Pinpoint the cell where the given text exists, returning its (x, y) midpoint coordinate. 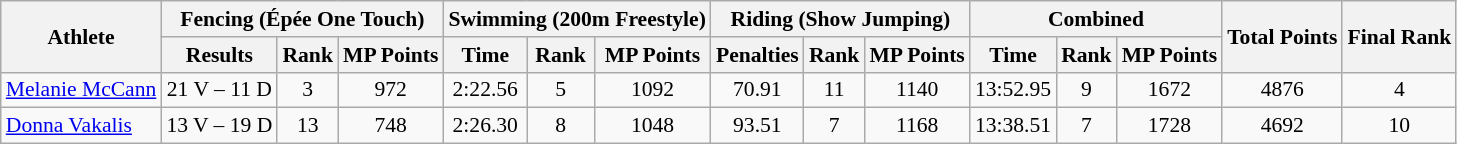
13:38.51 (1013, 126)
Results (219, 55)
4876 (1282, 90)
Total Points (1282, 36)
1048 (652, 126)
70.91 (758, 90)
1672 (1170, 90)
13 V – 19 D (219, 126)
Athlete (82, 36)
Donna Vakalis (82, 126)
9 (1086, 90)
1168 (916, 126)
13:52.95 (1013, 90)
4692 (1282, 126)
Penalties (758, 55)
4 (1399, 90)
Final Rank (1399, 36)
2:22.56 (485, 90)
Melanie McCann (82, 90)
Fencing (Épée One Touch) (302, 19)
13 (308, 126)
21 V – 11 D (219, 90)
Combined (1096, 19)
1140 (916, 90)
972 (390, 90)
93.51 (758, 126)
1728 (1170, 126)
748 (390, 126)
11 (834, 90)
10 (1399, 126)
1092 (652, 90)
Riding (Show Jumping) (840, 19)
8 (560, 126)
5 (560, 90)
3 (308, 90)
2:26.30 (485, 126)
Swimming (200m Freestyle) (577, 19)
